Locate the cell with the specified text and output its [x, y] center coordinate. 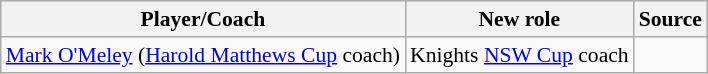
Knights NSW Cup coach [520, 55]
Player/Coach [203, 19]
Source [670, 19]
New role [520, 19]
Mark O'Meley (Harold Matthews Cup coach) [203, 55]
